Pinpoint the cell where the given text exists, returning its (X, Y) midpoint coordinate. 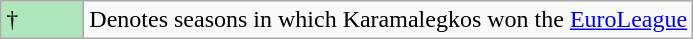
Denotes seasons in which Karamalegkos won the EuroLeague (388, 20)
† (42, 20)
